Extract the (X, Y) coordinate from the center of the cell holding the provided text.  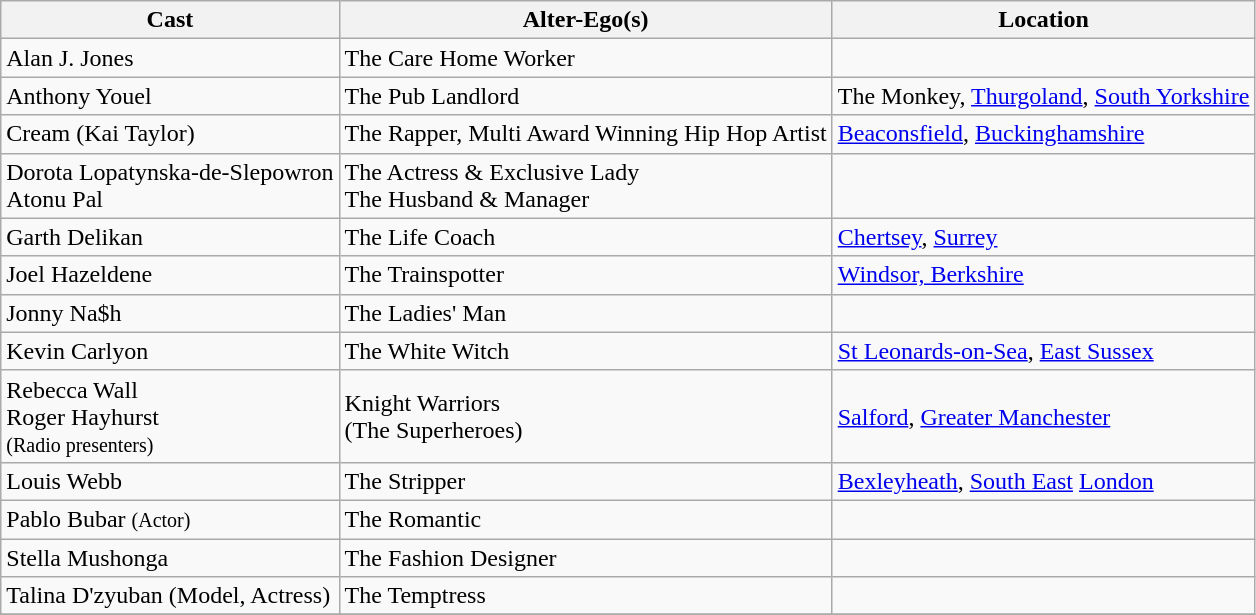
Joel Hazeldene (170, 275)
The Stripper (586, 481)
The Rapper, Multi Award Winning Hip Hop Artist (586, 134)
Location (1044, 20)
Rebecca WallRoger Hayhurst(Radio presenters) (170, 416)
Beaconsfield, Buckinghamshire (1044, 134)
The Ladies' Man (586, 313)
Chertsey, Surrey (1044, 237)
Garth Delikan (170, 237)
Windsor, Berkshire (1044, 275)
The Actress & Exclusive LadyThe Husband & Manager (586, 186)
The Life Coach (586, 237)
The Trainspotter (586, 275)
The Romantic (586, 519)
The Pub Landlord (586, 96)
The White Witch (586, 351)
Salford, Greater Manchester (1044, 416)
Jonny Na$h (170, 313)
Anthony Youel (170, 96)
Talina D'zyuban (Model, Actress) (170, 596)
Cast (170, 20)
St Leonards-on-Sea, East Sussex (1044, 351)
Pablo Bubar (Actor) (170, 519)
Dorota Lopatynska-de-SlepowronAtonu Pal (170, 186)
The Monkey, Thurgoland, South Yorkshire (1044, 96)
Kevin Carlyon (170, 351)
The Care Home Worker (586, 58)
Cream (Kai Taylor) (170, 134)
Alan J. Jones (170, 58)
Bexleyheath, South East London (1044, 481)
Knight Warriors(The Superheroes) (586, 416)
Alter-Ego(s) (586, 20)
Louis Webb (170, 481)
The Fashion Designer (586, 557)
The Temptress (586, 596)
Stella Mushonga (170, 557)
